Determine the (X, Y) coordinate at the center of the cell enclosing the given text.  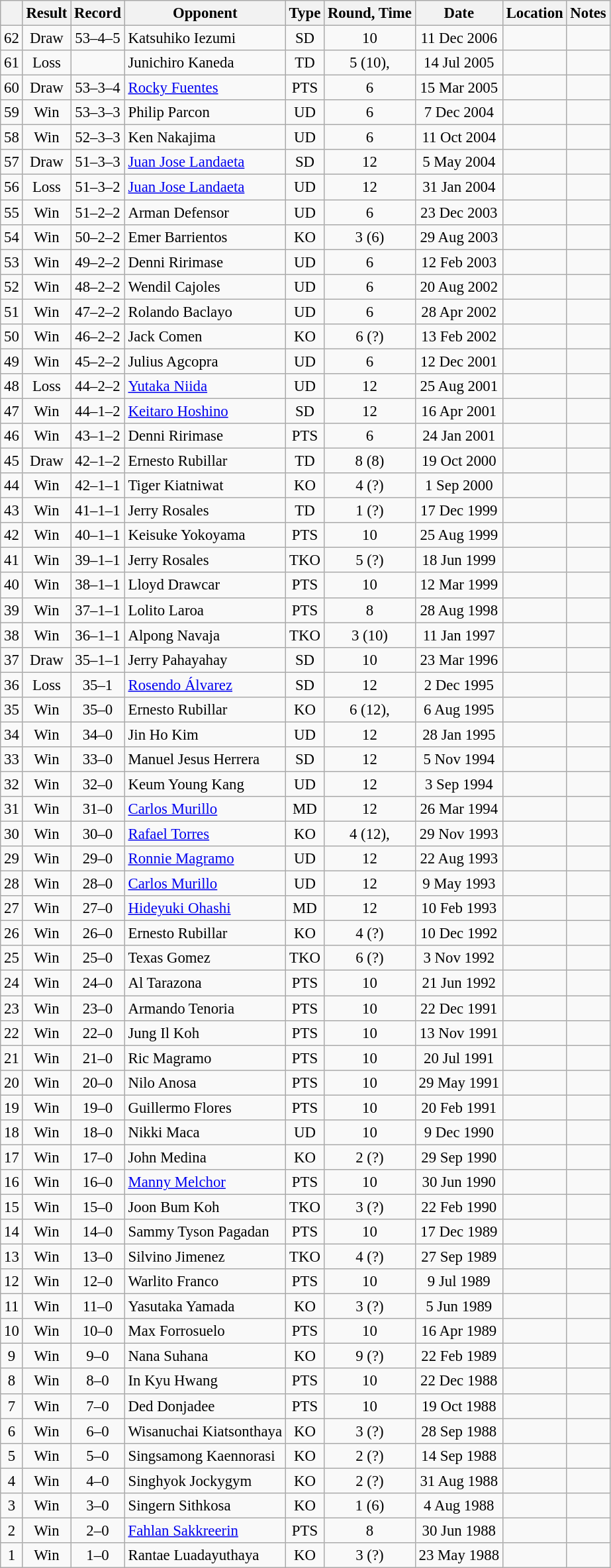
Keisuke Yokoyama (205, 535)
33–0 (98, 760)
Nana Suhana (205, 1356)
Armando Tenoria (205, 1008)
17 Dec 1989 (459, 1232)
20 Feb 1991 (459, 1108)
18 Jun 1999 (459, 560)
53–3–3 (98, 112)
47 (12, 411)
Julius Agcopra (205, 361)
Nilo Anosa (205, 1082)
23 May 1988 (459, 1555)
16 (12, 1182)
22 Dec 1991 (459, 1008)
19 Oct 2000 (459, 461)
26–0 (98, 934)
51–2–2 (98, 212)
Joon Bum Koh (205, 1207)
31–0 (98, 809)
51–3–2 (98, 187)
20 Aug 2002 (459, 286)
29–0 (98, 859)
43–1–2 (98, 436)
5–0 (98, 1456)
49–2–2 (98, 262)
21 Jun 1992 (459, 983)
31 (12, 809)
52–3–3 (98, 138)
22 Dec 1988 (459, 1381)
John Medina (205, 1157)
4 (12), (370, 834)
22 Feb 1989 (459, 1356)
Jack Comen (205, 337)
51–3–3 (98, 162)
36 (12, 685)
21–0 (98, 1058)
25 Aug 1999 (459, 535)
7 (12, 1406)
16 Apr 1989 (459, 1331)
52 (12, 286)
12 Feb 2003 (459, 262)
20 (12, 1082)
30–0 (98, 834)
15 Mar 2005 (459, 88)
54 (12, 237)
24 (12, 983)
20–0 (98, 1082)
27 (12, 908)
Philip Parcon (205, 112)
31 Jan 2004 (459, 187)
18 (12, 1133)
28–0 (98, 884)
Rosendo Álvarez (205, 685)
28 (12, 884)
3–0 (98, 1506)
40–1–1 (98, 535)
34 (12, 734)
Keum Young Kang (205, 784)
30 Jun 1990 (459, 1182)
1–0 (98, 1555)
22 (12, 1033)
5 May 2004 (459, 162)
25 (12, 959)
28 Aug 1998 (459, 610)
17 (12, 1157)
32–0 (98, 784)
Result (46, 13)
5 Jun 1989 (459, 1307)
14–0 (98, 1232)
10 Dec 1992 (459, 934)
5 (12, 1456)
23–0 (98, 1008)
Lolito Laroa (205, 610)
19 (12, 1108)
2 Dec 1995 (459, 685)
3 (6) (370, 237)
7–0 (98, 1406)
43 (12, 511)
Rafael Torres (205, 834)
1 (6) (370, 1506)
14 Sep 1988 (459, 1456)
39–1–1 (98, 560)
53–4–5 (98, 38)
22 Feb 1990 (459, 1207)
22–0 (98, 1033)
44–2–2 (98, 386)
Wisanuchai Kiatsonthaya (205, 1431)
5 (?) (370, 560)
Type (305, 13)
Round, Time (370, 13)
25–0 (98, 959)
12–0 (98, 1282)
6 (12), (370, 710)
Notes (588, 13)
44 (12, 486)
50 (12, 337)
28 Jan 1995 (459, 734)
Ric Magramo (205, 1058)
10 Feb 1993 (459, 908)
1 (?) (370, 511)
62 (12, 38)
Record (98, 13)
21 (12, 1058)
32 (12, 784)
26 (12, 934)
Jerry Pahayahay (205, 660)
56 (12, 187)
11 Dec 2006 (459, 38)
8 (8) (370, 461)
Warlito Franco (205, 1282)
11 Oct 2004 (459, 138)
23 Dec 2003 (459, 212)
Al Tarazona (205, 983)
3 Sep 1994 (459, 784)
46–2–2 (98, 337)
Junichiro Kaneda (205, 63)
37–1–1 (98, 610)
Ronnie Magramo (205, 859)
60 (12, 88)
Rocky Fuentes (205, 88)
Jung Il Koh (205, 1033)
33 (12, 760)
27–0 (98, 908)
35–0 (98, 710)
30 Jun 1988 (459, 1530)
44–1–2 (98, 411)
8–0 (98, 1381)
9 Jul 1989 (459, 1282)
11–0 (98, 1307)
Katsuhiko Iezumi (205, 38)
Yasutaka Yamada (205, 1307)
29 Sep 1990 (459, 1157)
Silvino Jimenez (205, 1257)
14 (12, 1232)
19 Oct 1988 (459, 1406)
41–1–1 (98, 511)
3 Nov 1992 (459, 959)
61 (12, 63)
12 Dec 2001 (459, 361)
Yutaka Niida (205, 386)
Emer Barrientos (205, 237)
4 Aug 1988 (459, 1506)
29 Nov 1993 (459, 834)
31 Aug 1988 (459, 1481)
35–1–1 (98, 660)
51 (12, 312)
53 (12, 262)
17 Dec 1999 (459, 511)
Nikki Maca (205, 1133)
2–0 (98, 1530)
10–0 (98, 1331)
12 Mar 1999 (459, 586)
15–0 (98, 1207)
Texas Gomez (205, 959)
18–0 (98, 1133)
9–0 (98, 1356)
9 May 1993 (459, 884)
11 Jan 1997 (459, 635)
Tiger Kiatniwat (205, 486)
Opponent (205, 13)
13 (12, 1257)
Singern Sithkosa (205, 1506)
15 (12, 1207)
5 (10), (370, 63)
11 (12, 1307)
19–0 (98, 1108)
23 (12, 1008)
17–0 (98, 1157)
Max Forrosuelo (205, 1331)
16 Apr 2001 (459, 411)
9 Dec 1990 (459, 1133)
16–0 (98, 1182)
58 (12, 138)
Keitaro Hoshino (205, 411)
Singhyok Jockygym (205, 1481)
29 Aug 2003 (459, 237)
39 (12, 610)
Manuel Jesus Herrera (205, 760)
57 (12, 162)
35 (12, 710)
46 (12, 436)
Ken Nakajima (205, 138)
5 Nov 1994 (459, 760)
49 (12, 361)
25 Aug 2001 (459, 386)
Manny Melchor (205, 1182)
14 Jul 2005 (459, 63)
28 Sep 1988 (459, 1431)
36–1–1 (98, 635)
Hideyuki Ohashi (205, 908)
55 (12, 212)
Guillermo Flores (205, 1108)
13 Nov 1991 (459, 1033)
29 May 1991 (459, 1082)
9 (12, 1356)
Jin Ho Kim (205, 734)
42–1–1 (98, 486)
Ded Donjadee (205, 1406)
30 (12, 834)
Rantae Luadayuthaya (205, 1555)
1 Sep 2000 (459, 486)
2 (12, 1530)
6 Aug 1995 (459, 710)
26 Mar 1994 (459, 809)
28 Apr 2002 (459, 312)
42–1–2 (98, 461)
Rolando Baclayo (205, 312)
Date (459, 13)
24–0 (98, 983)
13 Feb 2002 (459, 337)
40 (12, 586)
4–0 (98, 1481)
In Kyu Hwang (205, 1381)
38 (12, 635)
37 (12, 660)
1 (12, 1555)
22 Aug 1993 (459, 859)
13–0 (98, 1257)
45 (12, 461)
Wendil Cajoles (205, 286)
48–2–2 (98, 286)
48 (12, 386)
Singsamong Kaennorasi (205, 1456)
45–2–2 (98, 361)
Sammy Tyson Pagadan (205, 1232)
4 (12, 1481)
Location (535, 13)
27 Sep 1989 (459, 1257)
9 (?) (370, 1356)
3 (10) (370, 635)
35–1 (98, 685)
24 Jan 2001 (459, 436)
50–2–2 (98, 237)
Lloyd Drawcar (205, 586)
41 (12, 560)
23 Mar 1996 (459, 660)
7 Dec 2004 (459, 112)
59 (12, 112)
Fahlan Sakkreerin (205, 1530)
29 (12, 859)
6–0 (98, 1431)
Arman Defensor (205, 212)
3 (12, 1506)
34–0 (98, 734)
42 (12, 535)
47–2–2 (98, 312)
20 Jul 1991 (459, 1058)
38–1–1 (98, 586)
53–3–4 (98, 88)
Alpong Navaja (205, 635)
